Capture the cell that displays the provided text and extract its [x, y] central coordinate. 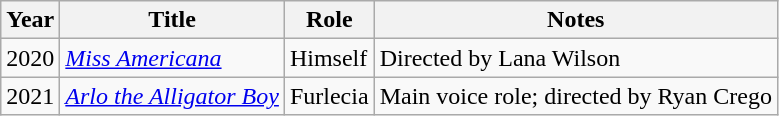
Himself [329, 58]
2021 [30, 96]
Directed by Lana Wilson [576, 58]
Arlo the Alligator Boy [172, 96]
Title [172, 20]
Miss Americana [172, 58]
Furlecia [329, 96]
Year [30, 20]
2020 [30, 58]
Main voice role; directed by Ryan Crego [576, 96]
Role [329, 20]
Notes [576, 20]
